Scan for the cell matching the given text and deliver its (x, y) coordinate at center. 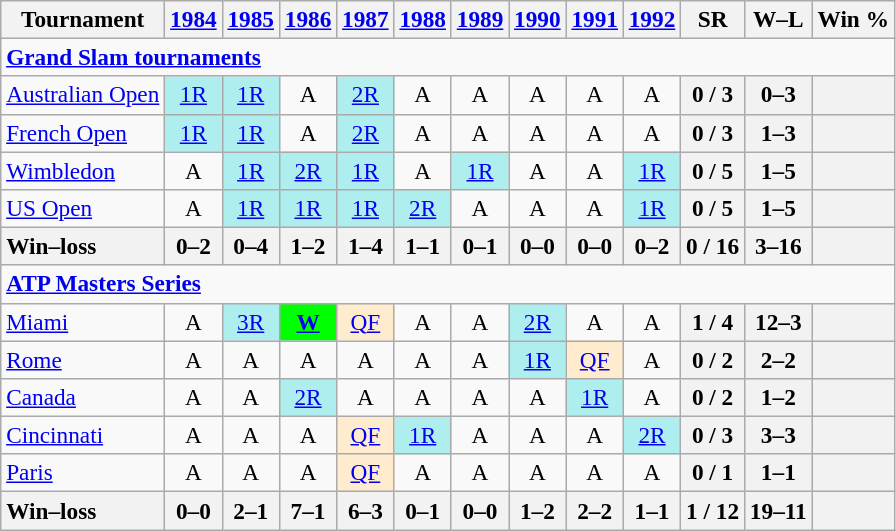
W–L (778, 19)
3R (250, 322)
French Open (83, 133)
1984 (194, 19)
3–3 (778, 435)
3–16 (778, 246)
0–4 (250, 246)
1 / 12 (713, 510)
1 / 4 (713, 322)
1–4 (366, 246)
6–3 (366, 510)
W (308, 322)
Australian Open (83, 95)
0 / 16 (713, 246)
1988 (422, 19)
Paris (83, 473)
Tournament (83, 19)
7–1 (308, 510)
Canada (83, 397)
1990 (538, 19)
ATP Masters Series (448, 284)
1989 (480, 19)
2–1 (250, 510)
Cincinnati (83, 435)
Win % (853, 19)
1987 (366, 19)
1991 (594, 19)
1986 (308, 19)
US Open (83, 208)
Miami (83, 322)
0 / 1 (713, 473)
SR (713, 19)
0–3 (778, 95)
Grand Slam tournaments (448, 57)
1–3 (778, 133)
1985 (250, 19)
Wimbledon (83, 170)
19–11 (778, 510)
1992 (652, 19)
Rome (83, 359)
12–3 (778, 322)
